Return [x, y] of the center of cell containing provided text 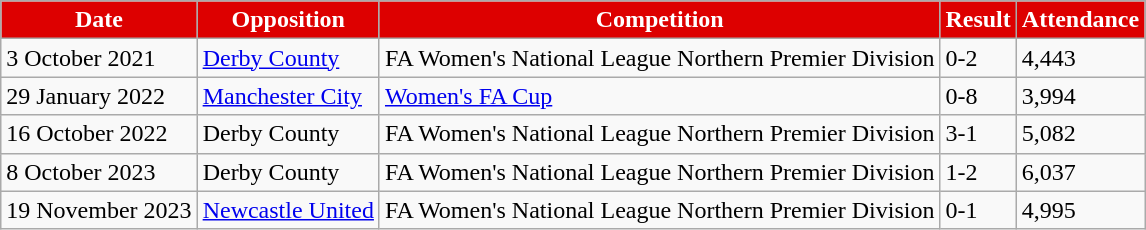
16 October 2022 [99, 134]
29 January 2022 [99, 96]
0-1 [978, 210]
19 November 2023 [99, 210]
0-2 [978, 58]
4,443 [1080, 58]
Opposition [288, 20]
Result [978, 20]
8 October 2023 [99, 172]
6,037 [1080, 172]
Attendance [1080, 20]
3-1 [978, 134]
3 October 2021 [99, 58]
0-8 [978, 96]
Manchester City [288, 96]
3,994 [1080, 96]
5,082 [1080, 134]
Women's FA Cup [659, 96]
Competition [659, 20]
1-2 [978, 172]
Newcastle United [288, 210]
Date [99, 20]
4,995 [1080, 210]
